Detect which cell encompasses the target text, then output its [x, y] center coordinate. 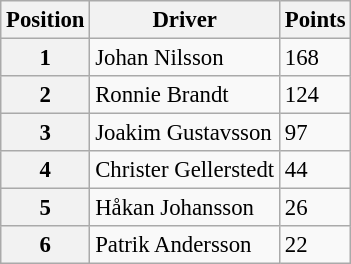
26 [314, 208]
5 [46, 208]
Patrik Andersson [185, 245]
Christer Gellerstedt [185, 170]
Points [314, 20]
168 [314, 58]
6 [46, 245]
Joakim Gustavsson [185, 133]
97 [314, 133]
2 [46, 95]
Driver [185, 20]
Ronnie Brandt [185, 95]
22 [314, 245]
1 [46, 58]
Håkan Johansson [185, 208]
Position [46, 20]
3 [46, 133]
44 [314, 170]
124 [314, 95]
Johan Nilsson [185, 58]
4 [46, 170]
